Locate the cell with the specified text and output its [x, y] center coordinate. 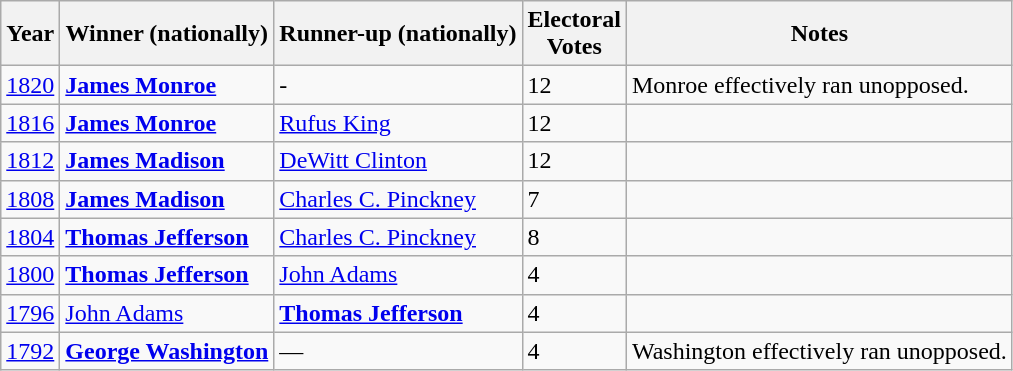
ElectoralVotes [574, 34]
George Washington [167, 351]
1812 [30, 161]
1820 [30, 85]
1808 [30, 199]
Monroe effectively ran unopposed. [819, 85]
1796 [30, 313]
1792 [30, 351]
DeWitt Clinton [398, 161]
- [398, 85]
— [398, 351]
Year [30, 34]
Notes [819, 34]
Washington effectively ran unopposed. [819, 351]
Winner (nationally) [167, 34]
8 [574, 237]
Runner-up (nationally) [398, 34]
Rufus King [398, 123]
7 [574, 199]
1800 [30, 275]
1804 [30, 237]
1816 [30, 123]
